Extract the [x, y] coordinate from the center of the cell holding the provided text.  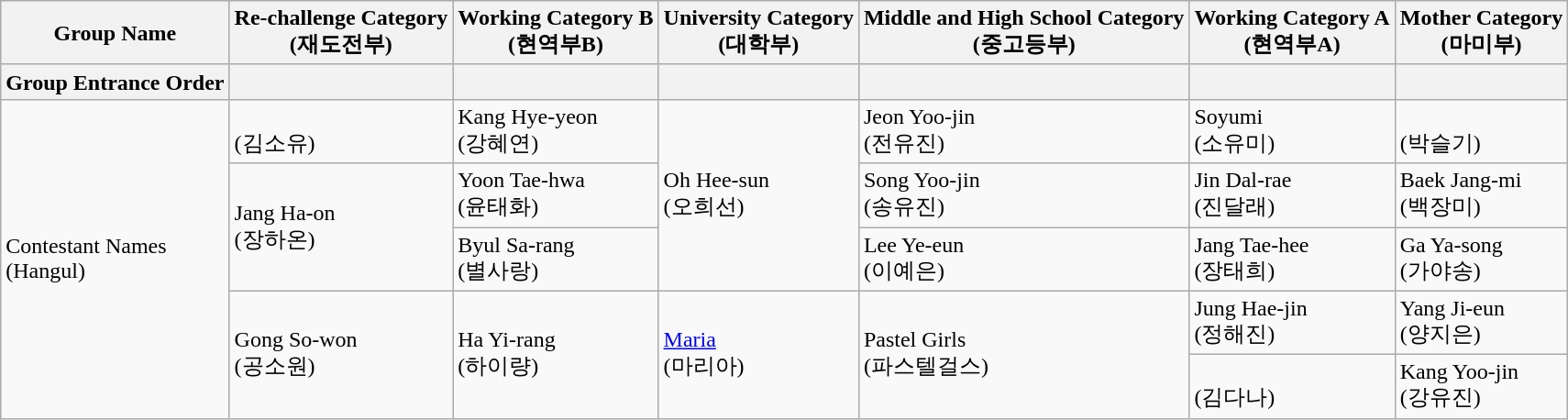
Ga Ya-song(가야송) [1482, 260]
Jin Dal-rae(진달래) [1292, 195]
Maria(마리아) [758, 354]
University Category(대학부) [758, 33]
Middle and High School Category(중고등부) [1023, 33]
Song Yoo-jin(송유진) [1023, 195]
Contestant Names(Hangul) [116, 259]
Group Entrance Order [116, 82]
(김다나) [1292, 387]
Jung Hae-jin(정해진) [1292, 323]
Yoon Tae-hwa(윤태화) [556, 195]
(김소유) [341, 131]
Lee Ye-eun(이예은) [1023, 260]
Kang Yoo-jin(강유진) [1482, 387]
Pastel Girls(파스텔걸스) [1023, 354]
Byul Sa-rang(별사랑) [556, 260]
Soyumi(소유미) [1292, 131]
Ha Yi-rang(하이량) [556, 354]
Jang Tae-hee(장태희) [1292, 260]
Group Name [116, 33]
Jang Ha-on(장하온) [341, 227]
Re-challenge Category(재도전부) [341, 33]
Gong So-won(공소원) [341, 354]
Oh Hee-sun(오희선) [758, 194]
Yang Ji-eun(양지은) [1482, 323]
Kang Hye-yeon(강혜연) [556, 131]
Jeon Yoo-jin(전유진) [1023, 131]
Working Category A(현역부A) [1292, 33]
Working Category B(현역부B) [556, 33]
(박슬기) [1482, 131]
Mother Category(마미부) [1482, 33]
Baek Jang-mi(백장미) [1482, 195]
